Extract the (x, y) coordinate from the center of the cell holding the provided text.  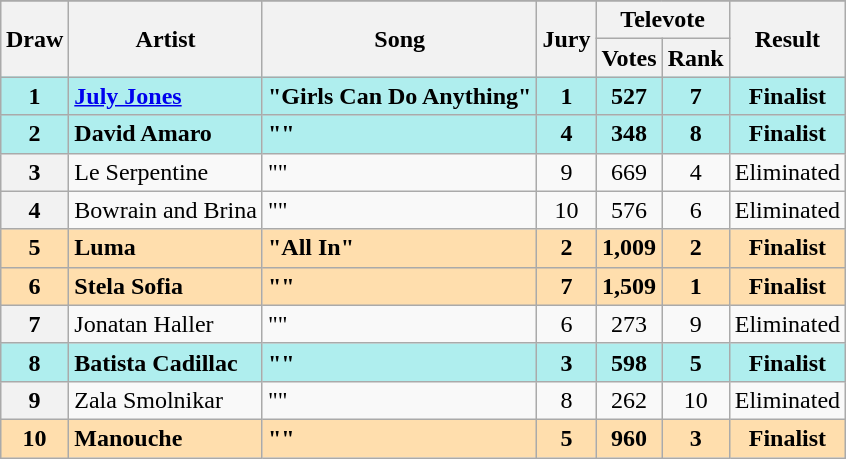
Votes (629, 58)
Artist (166, 39)
Zala Smolnikar (166, 400)
960 (629, 438)
262 (629, 400)
Jury (566, 39)
348 (629, 134)
Stela Sofia (166, 286)
1,509 (629, 286)
1,009 (629, 248)
Song (399, 39)
Jonatan Haller (166, 324)
Batista Cadillac (166, 362)
July Jones (166, 96)
"All In" (399, 248)
576 (629, 210)
Manouche (166, 438)
Rank (696, 58)
669 (629, 172)
Result (787, 39)
"Girls Can Do Anything" (399, 96)
Televote (662, 20)
David Amaro (166, 134)
Le Serpentine (166, 172)
Bowrain and Brina (166, 210)
Luma (166, 248)
273 (629, 324)
Draw (34, 39)
598 (629, 362)
527 (629, 96)
